Pinpoint the cell where the given text exists, returning its [x, y] midpoint coordinate. 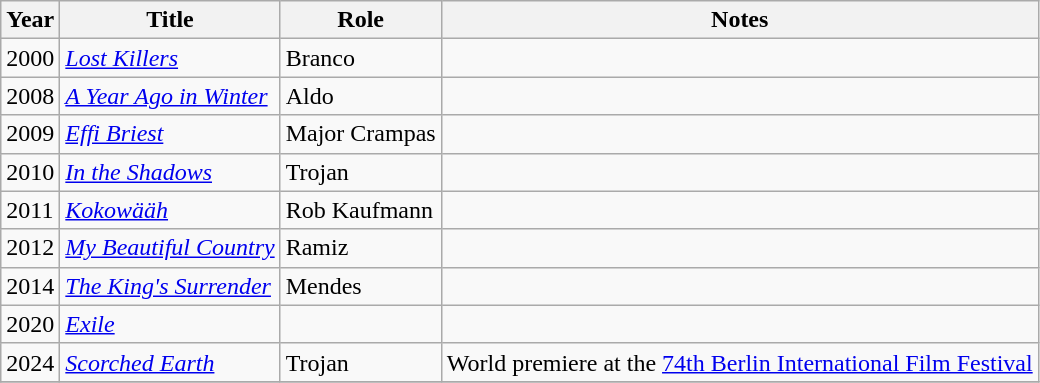
2009 [30, 134]
Exile [170, 324]
Title [170, 20]
2008 [30, 96]
Scorched Earth [170, 362]
Major Crampas [360, 134]
2012 [30, 248]
My Beautiful Country [170, 248]
2000 [30, 58]
2010 [30, 172]
Aldo [360, 96]
Effi Briest [170, 134]
2024 [30, 362]
Lost Killers [170, 58]
Year [30, 20]
World premiere at the 74th Berlin International Film Festival [740, 362]
2011 [30, 210]
Rob Kaufmann [360, 210]
Kokowääh [170, 210]
2020 [30, 324]
The King's Surrender [170, 286]
Ramiz [360, 248]
In the Shadows [170, 172]
Mendes [360, 286]
2014 [30, 286]
A Year Ago in Winter [170, 96]
Role [360, 20]
Branco [360, 58]
Notes [740, 20]
